Find where the given text appears and provide that cell's center as [X, Y] coordinate. 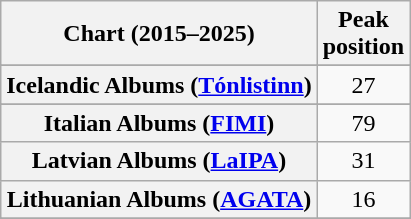
16 [363, 199]
Peakposition [363, 34]
31 [363, 161]
Latvian Albums (LaIPA) [159, 161]
Icelandic Albums (Tónlistinn) [159, 85]
79 [363, 123]
Italian Albums (FIMI) [159, 123]
Chart (2015–2025) [159, 34]
Lithuanian Albums (AGATA) [159, 199]
27 [363, 85]
